Provide the (X, Y) coordinate of the cell's center where the given text is located.  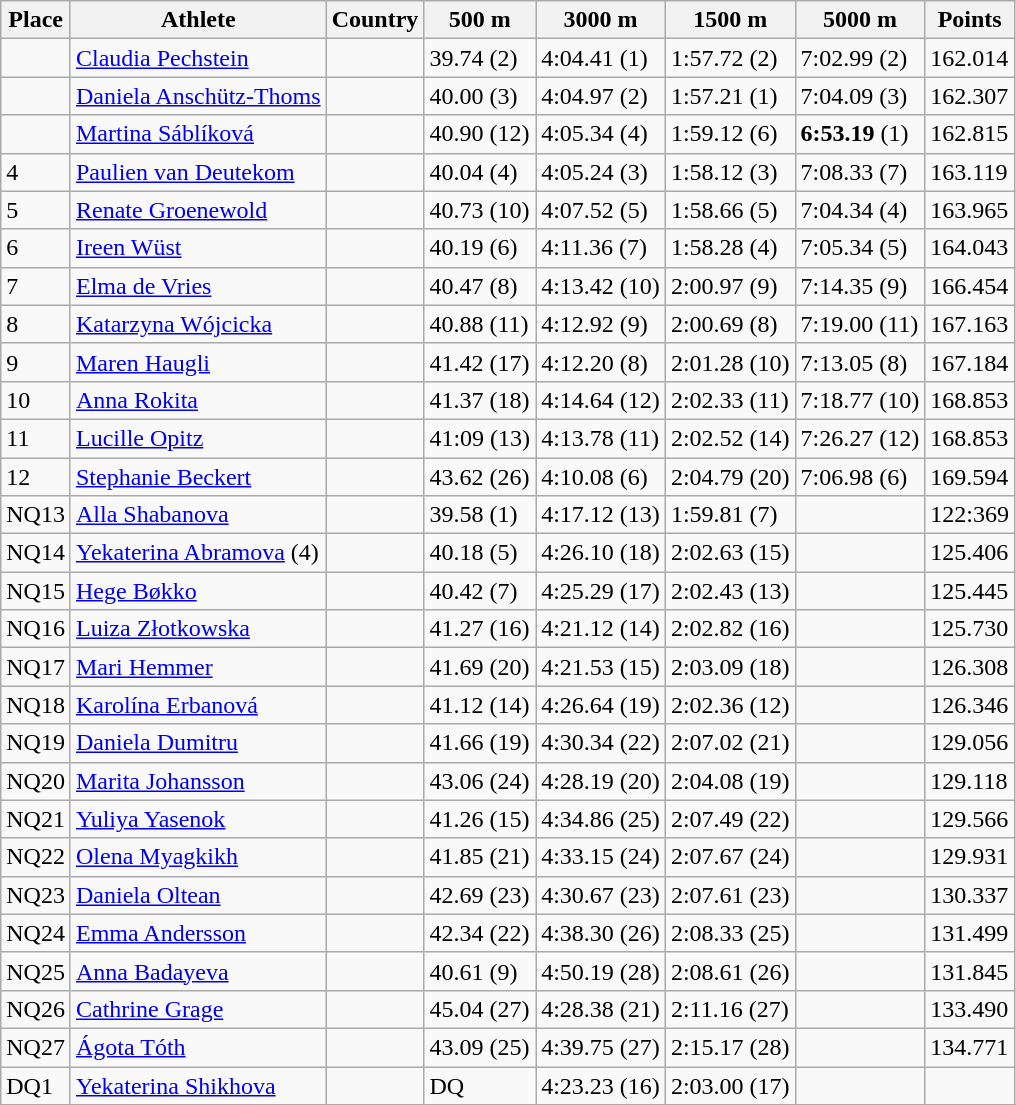
2:02.63 (15) (730, 553)
2:07.02 (21) (730, 743)
1:58.28 (4) (730, 248)
7:13.05 (8) (860, 362)
7:08.33 (7) (860, 172)
Paulien van Deutekom (198, 172)
4:26.64 (19) (601, 705)
2:11.16 (27) (730, 1009)
2:07.61 (23) (730, 895)
164.043 (970, 248)
Place (36, 20)
7:06.98 (6) (860, 477)
4:14.64 (12) (601, 400)
4:21.53 (15) (601, 667)
40.00 (3) (480, 96)
167.184 (970, 362)
41.42 (17) (480, 362)
4:12.20 (8) (601, 362)
NQ13 (36, 515)
4:28.19 (20) (601, 781)
6:53.19 (1) (860, 134)
4:12.92 (9) (601, 324)
Ireen Wüst (198, 248)
Daniela Anschütz-Thoms (198, 96)
NQ18 (36, 705)
4:26.10 (18) (601, 553)
NQ20 (36, 781)
NQ25 (36, 971)
4:17.12 (13) (601, 515)
4:07.52 (5) (601, 210)
4:50.19 (28) (601, 971)
Olena Myagkikh (198, 857)
Points (970, 20)
40.88 (11) (480, 324)
7 (36, 286)
43.09 (25) (480, 1047)
40.04 (4) (480, 172)
43.62 (26) (480, 477)
4:10.08 (6) (601, 477)
169.594 (970, 477)
2:03.00 (17) (730, 1085)
10 (36, 400)
2:07.67 (24) (730, 857)
2:01.28 (10) (730, 362)
Elma de Vries (198, 286)
4 (36, 172)
Country (375, 20)
DQ (480, 1085)
162.815 (970, 134)
1:57.21 (1) (730, 96)
7:14.35 (9) (860, 286)
Yekaterina Abramova (4) (198, 553)
Martina Sáblíková (198, 134)
40.90 (12) (480, 134)
Cathrine Grage (198, 1009)
40.47 (8) (480, 286)
41.27 (16) (480, 629)
12 (36, 477)
9 (36, 362)
Yekaterina Shikhova (198, 1085)
40.18 (5) (480, 553)
129.056 (970, 743)
130.337 (970, 895)
40.61 (9) (480, 971)
1:57.72 (2) (730, 58)
Stephanie Beckert (198, 477)
6 (36, 248)
42.69 (23) (480, 895)
Lucille Opitz (198, 438)
4:05.34 (4) (601, 134)
41.26 (15) (480, 819)
4:33.15 (24) (601, 857)
8 (36, 324)
4:30.67 (23) (601, 895)
4:25.29 (17) (601, 591)
43.06 (24) (480, 781)
4:28.38 (21) (601, 1009)
7:04.09 (3) (860, 96)
122:369 (970, 515)
125.445 (970, 591)
NQ22 (36, 857)
3000 m (601, 20)
4:38.30 (26) (601, 933)
Maren Haugli (198, 362)
7:02.99 (2) (860, 58)
4:04.41 (1) (601, 58)
2:02.36 (12) (730, 705)
131.499 (970, 933)
2:02.43 (13) (730, 591)
129.566 (970, 819)
4:11.36 (7) (601, 248)
2:04.08 (19) (730, 781)
167.163 (970, 324)
DQ1 (36, 1085)
Yuliya Yasenok (198, 819)
41.66 (19) (480, 743)
NQ15 (36, 591)
2:02.52 (14) (730, 438)
125.730 (970, 629)
Emma Andersson (198, 933)
7:04.34 (4) (860, 210)
Karolína Erbanová (198, 705)
2:02.33 (11) (730, 400)
1:59.81 (7) (730, 515)
11 (36, 438)
NQ17 (36, 667)
133.490 (970, 1009)
41.85 (21) (480, 857)
Luiza Złotkowska (198, 629)
2:15.17 (28) (730, 1047)
131.845 (970, 971)
1500 m (730, 20)
39.58 (1) (480, 515)
5000 m (860, 20)
125.406 (970, 553)
2:07.49 (22) (730, 819)
1:58.66 (5) (730, 210)
Mari Hemmer (198, 667)
Ágota Tóth (198, 1047)
Daniela Oltean (198, 895)
NQ26 (36, 1009)
163.119 (970, 172)
4:04.97 (2) (601, 96)
2:03.09 (18) (730, 667)
NQ21 (36, 819)
Alla Shabanova (198, 515)
40.73 (10) (480, 210)
126.346 (970, 705)
4:21.12 (14) (601, 629)
40.42 (7) (480, 591)
Katarzyna Wójcicka (198, 324)
7:26.27 (12) (860, 438)
2:04.79 (20) (730, 477)
162.307 (970, 96)
40.19 (6) (480, 248)
NQ16 (36, 629)
41.69 (20) (480, 667)
41.37 (18) (480, 400)
1:59.12 (6) (730, 134)
Marita Johansson (198, 781)
41.12 (14) (480, 705)
39.74 (2) (480, 58)
4:05.24 (3) (601, 172)
5 (36, 210)
Hege Bøkko (198, 591)
2:00.69 (8) (730, 324)
4:34.86 (25) (601, 819)
Anna Badayeva (198, 971)
NQ24 (36, 933)
7:05.34 (5) (860, 248)
42.34 (22) (480, 933)
45.04 (27) (480, 1009)
163.965 (970, 210)
162.014 (970, 58)
2:02.82 (16) (730, 629)
500 m (480, 20)
2:08.61 (26) (730, 971)
NQ19 (36, 743)
4:30.34 (22) (601, 743)
126.308 (970, 667)
Claudia Pechstein (198, 58)
4:13.78 (11) (601, 438)
134.771 (970, 1047)
Renate Groenewold (198, 210)
Anna Rokita (198, 400)
129.931 (970, 857)
Daniela Dumitru (198, 743)
1:58.12 (3) (730, 172)
7:19.00 (11) (860, 324)
2:08.33 (25) (730, 933)
7:18.77 (10) (860, 400)
NQ27 (36, 1047)
2:00.97 (9) (730, 286)
4:23.23 (16) (601, 1085)
41:09 (13) (480, 438)
NQ14 (36, 553)
129.118 (970, 781)
166.454 (970, 286)
4:13.42 (10) (601, 286)
NQ23 (36, 895)
Athlete (198, 20)
4:39.75 (27) (601, 1047)
